Pinpoint the cell where the given text exists, returning its [x, y] midpoint coordinate. 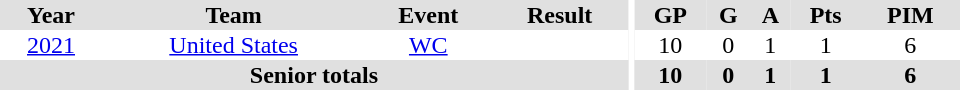
Pts [826, 15]
Senior totals [314, 75]
Result [560, 15]
GP [670, 15]
Event [428, 15]
2021 [51, 45]
United States [234, 45]
Team [234, 15]
G [728, 15]
PIM [910, 15]
Year [51, 15]
A [770, 15]
WC [428, 45]
